Pinpoint the cell where the given text exists, returning its [X, Y] midpoint coordinate. 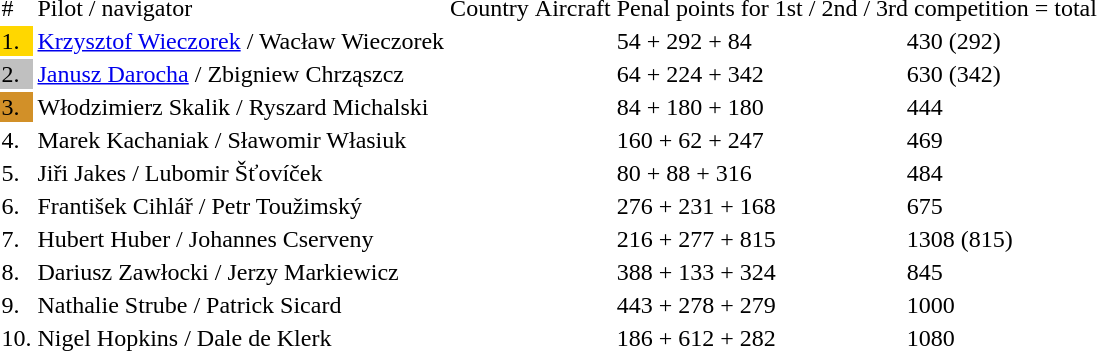
Krzysztof Wieczorek / Wacław Wieczorek [241, 41]
80 + 88 + 316 [758, 173]
7. [16, 239]
64 + 224 + 342 [758, 74]
František Cihlář / Petr Toužimský [241, 206]
6. [16, 206]
4. [16, 140]
2. [16, 74]
54 + 292 + 84 [758, 41]
160 + 62 + 247 [758, 140]
Janusz Darocha / Zbigniew Chrząszcz [241, 74]
Dariusz Zawłocki / Jerzy Markiewicz [241, 272]
216 + 277 + 815 [758, 239]
443 + 278 + 279 [758, 305]
1. [16, 41]
9. [16, 305]
Hubert Huber / Johannes Cserveny [241, 239]
Nathalie Strube / Patrick Sicard [241, 305]
Włodzimierz Skalik / Ryszard Michalski [241, 107]
8. [16, 272]
Marek Kachaniak / Sławomir Własiuk [241, 140]
Jiři Jakes / Lubomir Šťovíček [241, 173]
3. [16, 107]
388 + 133 + 324 [758, 272]
5. [16, 173]
276 + 231 + 168 [758, 206]
84 + 180 + 180 [758, 107]
